Pinpoint the cell where the given text exists, returning its [x, y] midpoint coordinate. 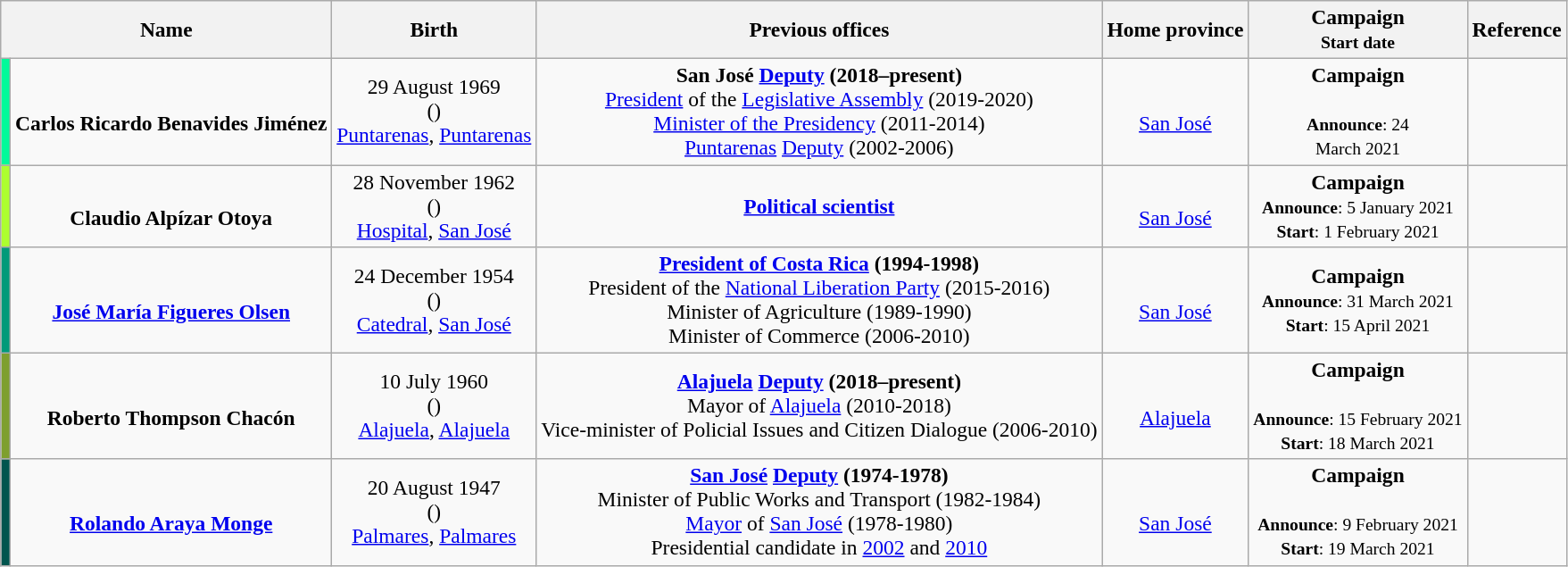
10 July 1960()Alajuela, Alajuela [434, 405]
Birth [434, 29]
Alajuela Deputy (2018–present)Mayor of Alajuela (2010-2018)Vice-minister of Policial Issues and Citizen Dialogue (2006-2010) [819, 405]
29 August 1969()Puntarenas, Puntarenas [434, 111]
Political scientist [819, 205]
Alajuela [1175, 405]
San José Deputy (1974-1978)Minister of Public Works and Transport (1982-1984)Mayor of San José (1978-1980)Presidential candidate in 2002 and 2010 [819, 513]
Reference [1517, 29]
Home province [1175, 29]
CampaignAnnounce: 31 March 2021Start: 15 April 2021 [1358, 300]
Rolando Araya Monge [171, 513]
Claudio Alpízar Otoya [171, 205]
José María Figueres Olsen [171, 300]
Roberto Thompson Chacón [171, 405]
Previous offices [819, 29]
Name [166, 29]
Campaign Announce: 9 February 2021Start: 19 March 2021 [1358, 513]
28 November 1962()Hospital, San José [434, 205]
CampaignStart date [1358, 29]
24 December 1954()Catedral, San José [434, 300]
CampaignAnnounce: 5 January 2021Start: 1 February 2021 [1358, 205]
San José Deputy (2018–present)President of the Legislative Assembly (2019-2020)Minister of the Presidency (2011-2014)Puntarenas Deputy (2002-2006) [819, 111]
Campaign Announce: 15 February 2021Start: 18 March 2021 [1358, 405]
20 August 1947()Palmares, Palmares [434, 513]
CampaignAnnounce: 24March 2021 [1358, 111]
Carlos Ricardo Benavides Jiménez [171, 111]
